Return the [X, Y] coordinate for the center point of the cell that contains the specified text.  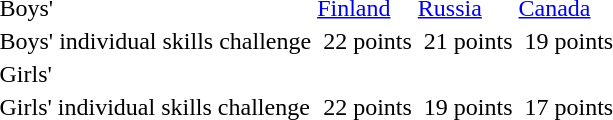
21 points [468, 41]
22 points [368, 41]
